Output the [X, Y] coordinate of the center of the cell containing the given text.  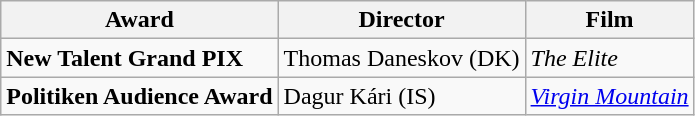
Award [140, 20]
Virgin Mountain [610, 96]
Dagur Kári (IS) [402, 96]
New Talent Grand PIX [140, 58]
Director [402, 20]
Politiken Audience Award [140, 96]
The Elite [610, 58]
Thomas Daneskov (DK) [402, 58]
Film [610, 20]
